For the text-containing cell, return its midpoint in (x, y) coordinate format. 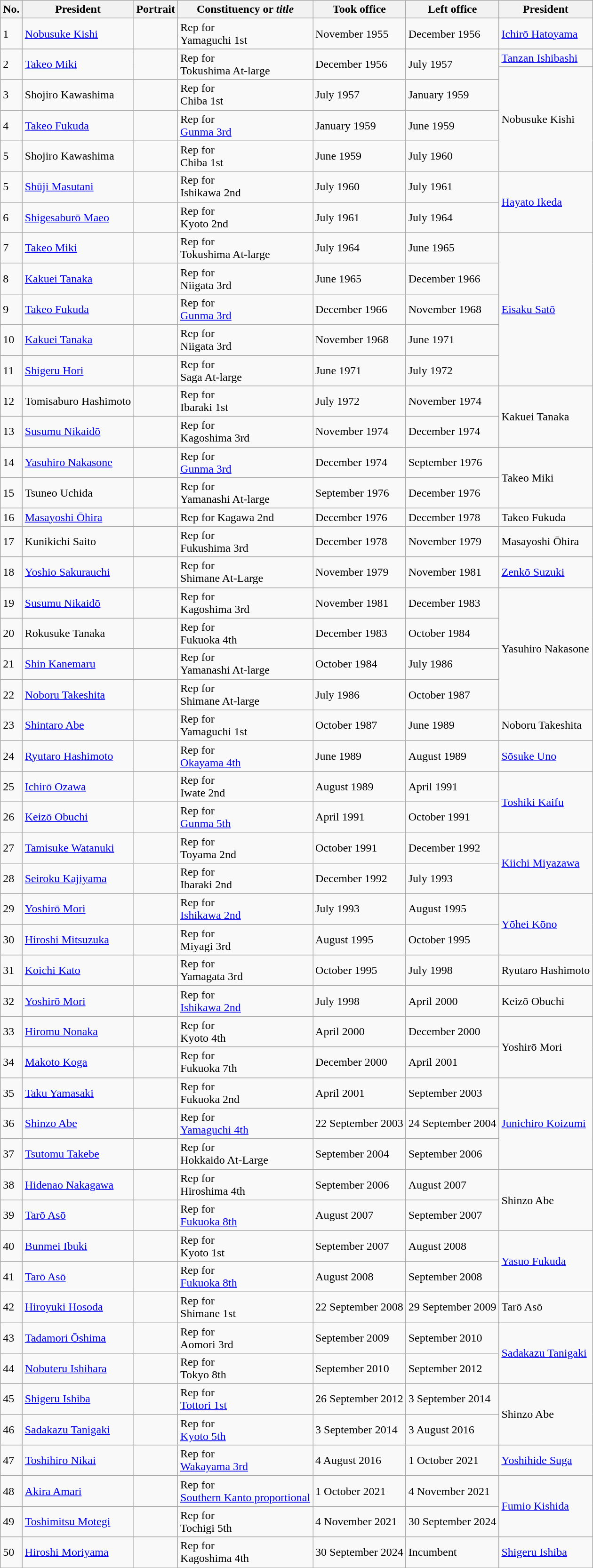
Rep forAomori 3rd (246, 1338)
Toshihiro Nikai (78, 1460)
39 (11, 1215)
Took office (360, 9)
45 (11, 1399)
Rep forHiroshima 4th (246, 1184)
Tsutomu Takebe (78, 1154)
Hiroshi Mitsuzuka (78, 940)
32 (11, 1001)
25 (11, 786)
40 (11, 1246)
13 (11, 432)
Rep forWakayama 3rd (246, 1460)
14 (11, 462)
29 September 2009 (452, 1307)
26 (11, 817)
37 (11, 1154)
3 August 2016 (452, 1430)
Rep forTokyo 8th (246, 1369)
Rep forIbaraki 2nd (246, 878)
11 (11, 370)
Taku Yamasaki (78, 1093)
Hayato Ikeda (546, 202)
September 2009 (360, 1338)
46 (11, 1430)
43 (11, 1338)
Rep forYamaguchi 4th (246, 1123)
2 (11, 64)
31 (11, 971)
10 (11, 340)
30 (11, 940)
1 (11, 34)
Seiroku Kajiyama (78, 878)
Tadamori Ōshima (78, 1338)
34 (11, 1062)
27 (11, 847)
Sōsuke Uno (546, 756)
Eisaku Satō (546, 309)
Rep forGunma 5th (246, 817)
Rep forTottori 1st (246, 1399)
Rep forIwate 2nd (246, 786)
Zenkō Suzuki (546, 572)
Hidenao Nakagawa (78, 1184)
Rep forFukuoka 2nd (246, 1093)
3 (11, 95)
Tsuneo Uchida (78, 493)
Rep forShimane At-large (246, 695)
17 (11, 541)
Rep forKyoto 4th (246, 1032)
Toshiki Kaifu (546, 802)
Toshimitsu Motegi (78, 1521)
Kiichi Miyazawa (546, 863)
Koichi Kato (78, 971)
7 (11, 248)
Tomisaburo Hashimoto (78, 401)
12 (11, 401)
Rep forKyoto 2nd (246, 217)
50 (11, 1552)
29 (11, 909)
November 1955 (360, 34)
No. (11, 9)
24 September 2004 (452, 1123)
Rep forShimane At-Large (246, 572)
Yōhei Kōno (546, 925)
22 (11, 695)
Yasuo Fukuda (546, 1261)
15 (11, 493)
21 (11, 664)
Rep forKagoshima 4th (246, 1552)
Fumio Kishida (546, 1506)
Rep forKyoto 5th (246, 1430)
Shintaro Abe (78, 725)
49 (11, 1521)
Rep forShimane 1st (246, 1307)
Rep forSouthern Kanto proportional (246, 1491)
Yoshio Sakurauchi (78, 572)
47 (11, 1460)
Rep forYamagata 3rd (246, 971)
Akira Amari (78, 1491)
33 (11, 1032)
Tanzan Ishibashi (546, 58)
48 (11, 1491)
Ichirō Ozawa (78, 786)
Rep for Kagawa 2nd (246, 517)
Hiromu Nonaka (78, 1032)
Left office (452, 9)
Tamisuke Watanuki (78, 847)
Rep forMiyagi 3rd (246, 940)
4 (11, 125)
Shin Kanemaru (78, 664)
Ichirō Hatoyama (546, 34)
Rep forIbaraki 1st (246, 401)
42 (11, 1307)
20 (11, 634)
24 (11, 756)
8 (11, 279)
Shigesaburō Maeo (78, 217)
Rep forKyoto 1st (246, 1246)
Rep forHokkaido At-Large (246, 1154)
Rokusuke Tanaka (78, 634)
September 2008 (452, 1277)
18 (11, 572)
22 September 2008 (360, 1307)
Incumbent (452, 1552)
Rep forToyama 2nd (246, 847)
16 (11, 517)
September 2004 (360, 1154)
23 (11, 725)
Hiroshi Moriyama (78, 1552)
Shigeru Hori (78, 370)
Rep forFukushima 3rd (246, 541)
22 September 2003 (360, 1123)
Rep forTochigi 5th (246, 1521)
35 (11, 1093)
41 (11, 1277)
Portrait (156, 9)
26 September 2012 (360, 1399)
Rep forSaga At-large (246, 370)
Rep forOkayama 4th (246, 756)
19 (11, 603)
28 (11, 878)
Nobuteru Ishihara (78, 1369)
Yoshihide Suga (546, 1460)
Rep forFukuoka 7th (246, 1062)
36 (11, 1123)
September 2012 (452, 1369)
4 August 2016 (360, 1460)
September 2003 (452, 1093)
Shūji Masutani (78, 186)
38 (11, 1184)
6 (11, 217)
Hiroyuki Hosoda (78, 1307)
Junichiro Koizumi (546, 1123)
Rep forFukuoka 4th (246, 634)
Kunikichi Saito (78, 541)
9 (11, 309)
Bunmei Ibuki (78, 1246)
Makoto Koga (78, 1062)
Constituency or title (246, 9)
44 (11, 1369)
